Find where the given text appears and provide that cell's center as (x, y) coordinate. 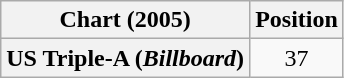
US Triple-A (Billboard) (126, 58)
Chart (2005) (126, 20)
Position (297, 20)
37 (297, 58)
